Detect which cell encompasses the target text, then output its (X, Y) center coordinate. 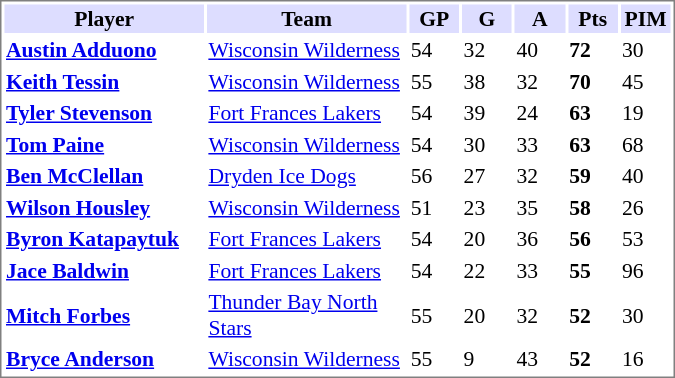
Tom Paine (104, 144)
Ben McClellan (104, 176)
A (540, 18)
72 (593, 50)
26 (646, 208)
Keith Tessin (104, 82)
PIM (646, 18)
68 (646, 144)
Byron Katapaytuk (104, 239)
51 (434, 208)
Bryce Anderson (104, 359)
G (487, 18)
22 (487, 270)
53 (646, 239)
43 (540, 359)
Team (306, 18)
Austin Adduono (104, 50)
58 (593, 208)
Tyler Stevenson (104, 113)
70 (593, 82)
9 (487, 359)
GP (434, 18)
27 (487, 176)
Dryden Ice Dogs (306, 176)
19 (646, 113)
35 (540, 208)
Mitch Forbes (104, 315)
Pts (593, 18)
23 (487, 208)
Wilson Housley (104, 208)
39 (487, 113)
Player (104, 18)
96 (646, 270)
24 (540, 113)
16 (646, 359)
38 (487, 82)
Thunder Bay North Stars (306, 315)
36 (540, 239)
59 (593, 176)
45 (646, 82)
Jace Baldwin (104, 270)
